Return the (x, y) coordinate for the center point of the cell that contains the specified text.  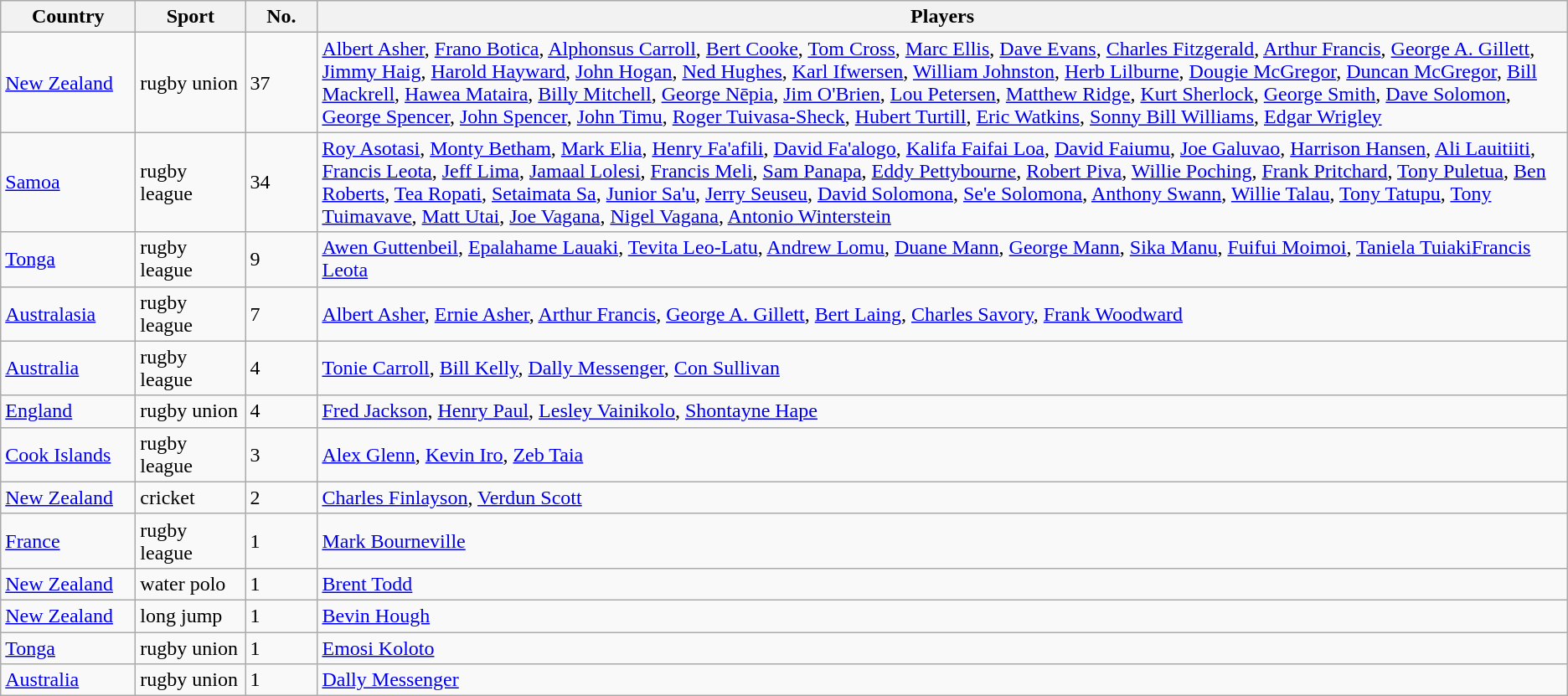
Sport (191, 17)
long jump (191, 616)
Dally Messenger (942, 680)
Players (942, 17)
Emosi Koloto (942, 647)
9 (281, 260)
3 (281, 454)
No. (281, 17)
cricket (191, 498)
Country (69, 17)
Brent Todd (942, 584)
37 (281, 82)
2 (281, 498)
Alex Glenn, Kevin Iro, Zeb Taia (942, 454)
water polo (191, 584)
Samoa (69, 183)
34 (281, 183)
France (69, 541)
Mark Bourneville (942, 541)
Australasia (69, 313)
Awen Guttenbeil, Epalahame Lauaki, Tevita Leo-Latu, Andrew Lomu, Duane Mann, George Mann, Sika Manu, Fuifui Moimoi, Taniela TuiakiFrancis Leota (942, 260)
Charles Finlayson, Verdun Scott (942, 498)
Cook Islands (69, 454)
Fred Jackson, Henry Paul, Lesley Vainikolo, Shontayne Hape (942, 411)
Tonie Carroll, Bill Kelly, Dally Messenger, Con Sullivan (942, 369)
7 (281, 313)
England (69, 411)
Bevin Hough (942, 616)
Albert Asher, Ernie Asher, Arthur Francis, George A. Gillett, Bert Laing, Charles Savory, Frank Woodward (942, 313)
